Determine the (X, Y) coordinate at the center of the cell enclosing the given text.  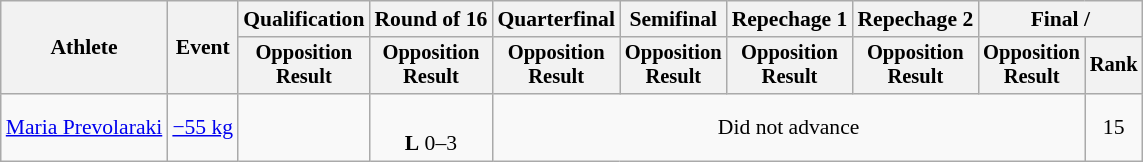
−55 kg (202, 128)
Event (202, 48)
Qualification (304, 19)
Round of 16 (430, 19)
Final / (1060, 19)
Athlete (84, 48)
Did not advance (788, 128)
Semifinal (674, 19)
Maria Prevolaraki (84, 128)
L 0–3 (430, 128)
Rank (1114, 66)
Repechage 1 (790, 19)
Quarterfinal (556, 19)
Repechage 2 (915, 19)
15 (1114, 128)
